Search for the cell housing the specified text and yield its [X, Y] center coordinate. 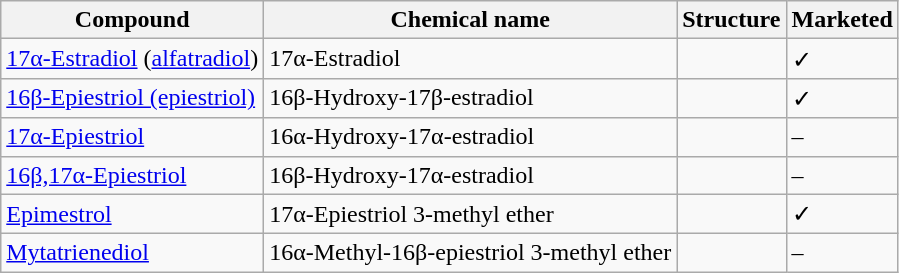
16α-Methyl-16β-epiestriol 3-methyl ether [470, 253]
16β,17α-Epiestriol [132, 175]
17α-Estradiol [470, 59]
Mytatrienediol [132, 253]
16β-Hydroxy-17β-estradiol [470, 98]
16β-Epiestriol (epiestriol) [132, 98]
Compound [132, 20]
Epimestrol [132, 214]
16β-Hydroxy-17α-estradiol [470, 175]
Marketed [842, 20]
17α-Epiestriol [132, 137]
Structure [732, 20]
Chemical name [470, 20]
17α-Epiestriol 3-methyl ether [470, 214]
16α-Hydroxy-17α-estradiol [470, 137]
17α-Estradiol (alfatradiol) [132, 59]
